Return [X, Y] of the center of cell containing provided text 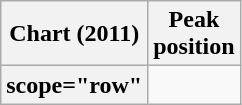
Peakposition [194, 34]
scope="row" [74, 85]
Chart (2011) [74, 34]
